Determine the (X, Y) coordinate at the center of the cell enclosing the given text.  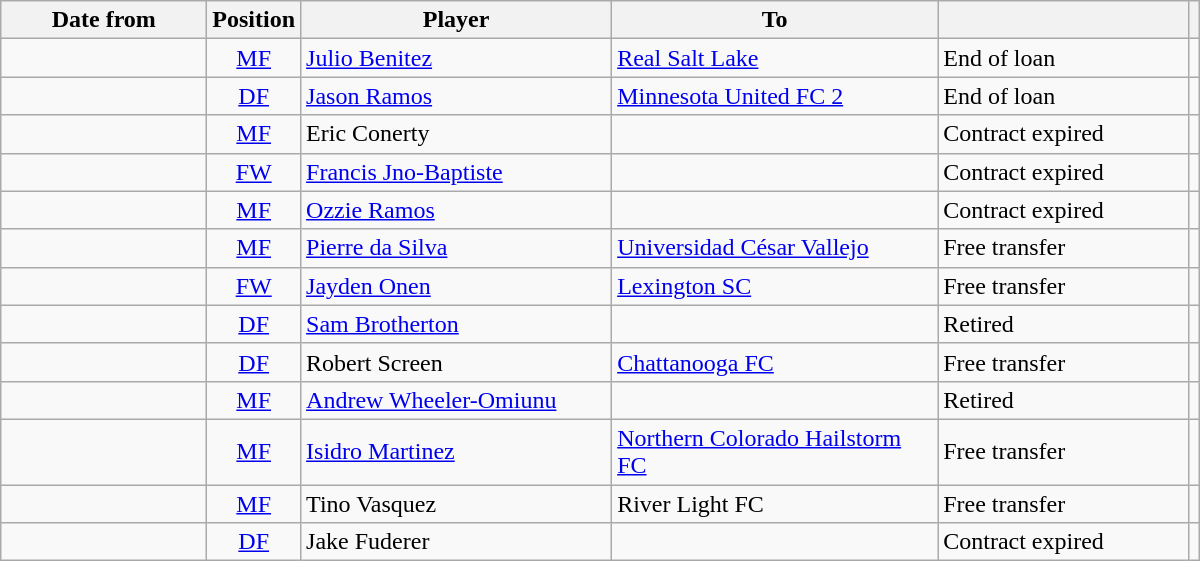
Pierre da Silva (456, 248)
Minnesota United FC 2 (775, 96)
Real Salt Lake (775, 58)
Jayden Onen (456, 286)
River Light FC (775, 503)
Francis Jno-Baptiste (456, 172)
Robert Screen (456, 362)
Eric Conerty (456, 134)
Tino Vasquez (456, 503)
Isidro Martinez (456, 452)
Julio Benitez (456, 58)
Jake Fuderer (456, 542)
To (775, 20)
Date from (104, 20)
Andrew Wheeler-Omiunu (456, 400)
Jason Ramos (456, 96)
Position (254, 20)
Sam Brotherton (456, 324)
Lexington SC (775, 286)
Universidad César Vallejo (775, 248)
Northern Colorado Hailstorm FC (775, 452)
Chattanooga FC (775, 362)
Player (456, 20)
Ozzie Ramos (456, 210)
